Search for the cell housing the specified text and yield its [x, y] center coordinate. 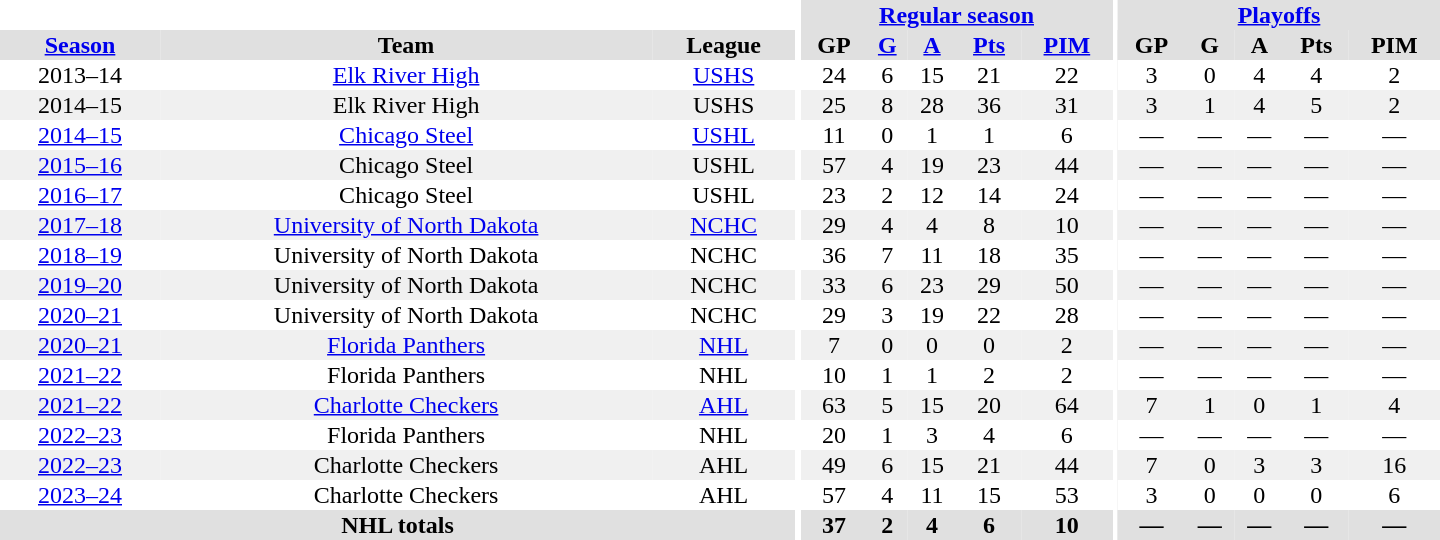
35 [1066, 255]
37 [834, 525]
63 [834, 405]
Regular season [957, 15]
2019–20 [80, 285]
2016–17 [80, 195]
53 [1066, 495]
Playoffs [1279, 15]
2018–19 [80, 255]
49 [834, 465]
2013–14 [80, 75]
NHL totals [398, 525]
2017–18 [80, 225]
31 [1066, 105]
25 [834, 105]
18 [989, 255]
14 [989, 195]
2015–16 [80, 165]
64 [1066, 405]
League [724, 45]
12 [932, 195]
50 [1066, 285]
2023–24 [80, 495]
Season [80, 45]
Team [406, 45]
16 [1394, 465]
33 [834, 285]
